Capture the cell that displays the provided text and extract its (x, y) central coordinate. 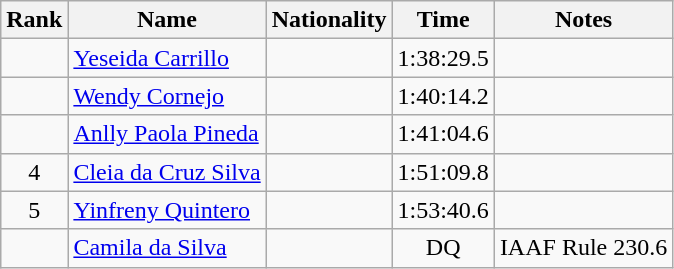
5 (34, 210)
Name (167, 20)
Rank (34, 20)
Notes (583, 20)
1:38:29.5 (443, 58)
1:41:04.6 (443, 134)
IAAF Rule 230.6 (583, 248)
Wendy Cornejo (167, 96)
Yeseida Carrillo (167, 58)
DQ (443, 248)
Cleia da Cruz Silva (167, 172)
1:40:14.2 (443, 96)
Anlly Paola Pineda (167, 134)
Yinfreny Quintero (167, 210)
Camila da Silva (167, 248)
1:51:09.8 (443, 172)
Time (443, 20)
1:53:40.6 (443, 210)
4 (34, 172)
Nationality (329, 20)
